Detect which cell encompasses the target text, then output its [x, y] center coordinate. 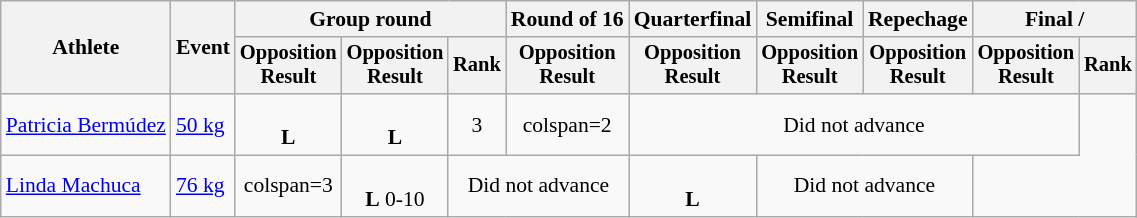
Event [203, 48]
colspan=2 [568, 124]
3 [477, 124]
Group round [370, 19]
colspan=3 [288, 186]
Patricia Bermúdez [86, 124]
Linda Machuca [86, 186]
Quarterfinal [693, 19]
L 0-10 [396, 186]
Round of 16 [568, 19]
Athlete [86, 48]
Final / [1055, 19]
50 kg [203, 124]
76 kg [203, 186]
Repechage [918, 19]
Semifinal [810, 19]
